Identify which cell holds the provided text, then report its (x, y) central coordinate. 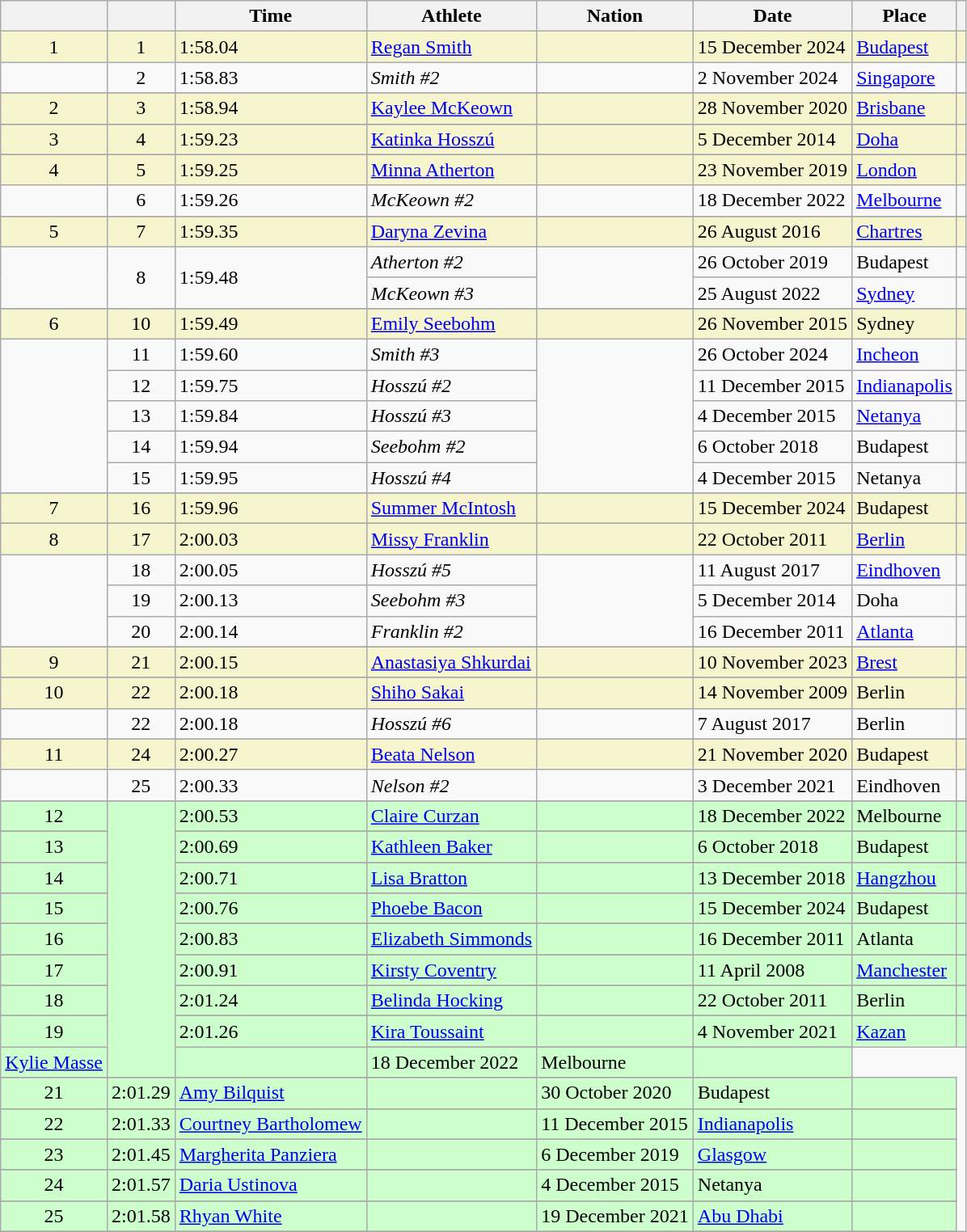
30 October 2020 (615, 1093)
1:59.48 (270, 277)
6 December 2019 (615, 1154)
Smith #2 (451, 78)
Seebohm #2 (451, 447)
1:59.84 (270, 416)
Shiho Sakai (451, 693)
Elizabeth Simmonds (451, 939)
Kazan (905, 1032)
Rhyan White (270, 1216)
Minna Atherton (451, 170)
9 (54, 662)
Courtney Bartholomew (270, 1124)
1:59.75 (270, 386)
26 August 2016 (772, 231)
Kathleen Baker (451, 846)
11 April 2008 (772, 970)
10 November 2023 (772, 662)
2:00.76 (270, 909)
1:59.94 (270, 447)
Belinda Hocking (451, 1001)
1:59.35 (270, 231)
Singapore (905, 78)
11 August 2017 (772, 570)
Glasgow (772, 1154)
1:59.96 (270, 508)
Place (905, 16)
Time (270, 16)
Hosszú #3 (451, 416)
Beata Nelson (451, 754)
McKeown #2 (451, 200)
2:00.14 (270, 631)
25 August 2022 (772, 293)
2:00.27 (270, 754)
1:59.26 (270, 200)
2:01.29 (141, 1093)
McKeown #3 (451, 293)
Daria Ustinova (270, 1185)
Phoebe Bacon (451, 909)
1:58.83 (270, 78)
26 October 2019 (772, 262)
2:01.58 (141, 1216)
Anastasiya Shkurdai (451, 662)
1:59.49 (270, 323)
2:01.45 (141, 1154)
Hosszú #2 (451, 386)
2:00.15 (270, 662)
1:58.04 (270, 47)
2:00.69 (270, 846)
Katinka Hosszú (451, 139)
7 August 2017 (772, 724)
2:00.03 (270, 539)
2:01.57 (141, 1185)
Smith #3 (451, 354)
Daryna Zevina (451, 231)
Brisbane (905, 108)
Lisa Bratton (451, 877)
Claire Curzan (451, 816)
Hosszú #4 (451, 478)
Margherita Panziera (270, 1154)
28 November 2020 (772, 108)
Franklin #2 (451, 631)
2:00.33 (270, 785)
14 November 2009 (772, 693)
Hosszú #6 (451, 724)
Athlete (451, 16)
Amy Bilquist (270, 1093)
Kirsty Coventry (451, 970)
Summer McIntosh (451, 508)
26 October 2024 (772, 354)
21 November 2020 (772, 754)
Nation (615, 16)
Abu Dhabi (772, 1216)
2:01.26 (270, 1032)
1:59.25 (270, 170)
London (905, 170)
2:00.53 (270, 816)
19 December 2021 (615, 1216)
20 (141, 631)
2:01.33 (141, 1124)
2:01.24 (270, 1001)
2 November 2024 (772, 78)
Incheon (905, 354)
Missy Franklin (451, 539)
Seebohm #3 (451, 601)
Kira Toussaint (451, 1032)
23 (54, 1154)
26 November 2015 (772, 323)
1:58.94 (270, 108)
2:00.83 (270, 939)
1:59.23 (270, 139)
1:59.95 (270, 478)
Brest (905, 662)
Date (772, 16)
Nelson #2 (451, 785)
2:00.05 (270, 570)
4 November 2021 (772, 1032)
2:00.71 (270, 877)
Emily Seebohm (451, 323)
Atherton #2 (451, 262)
Kylie Masse (54, 1062)
Kaylee McKeown (451, 108)
3 December 2021 (772, 785)
2:00.13 (270, 601)
2:00.91 (270, 970)
Regan Smith (451, 47)
Hangzhou (905, 877)
23 November 2019 (772, 170)
Hosszú #5 (451, 570)
1:59.60 (270, 354)
Chartres (905, 231)
Manchester (905, 970)
13 December 2018 (772, 877)
